Detect which cell encompasses the target text, then output its (x, y) center coordinate. 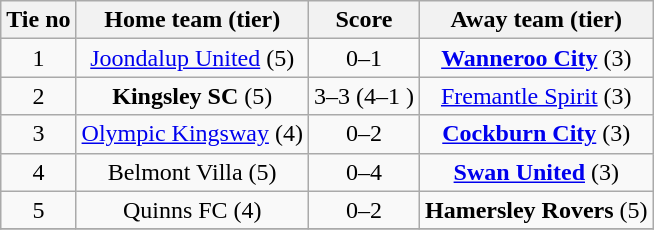
Away team (tier) (536, 20)
Hamersley Rovers (5) (536, 210)
Olympic Kingsway (4) (192, 134)
Tie no (38, 20)
Score (364, 20)
Quinns FC (4) (192, 210)
1 (38, 58)
Joondalup United (5) (192, 58)
Fremantle Spirit (3) (536, 96)
5 (38, 210)
4 (38, 172)
3–3 (4–1 ) (364, 96)
Home team (tier) (192, 20)
Kingsley SC (5) (192, 96)
2 (38, 96)
0–1 (364, 58)
Wanneroo City (3) (536, 58)
Cockburn City (3) (536, 134)
Belmont Villa (5) (192, 172)
0–4 (364, 172)
Swan United (3) (536, 172)
3 (38, 134)
